For the text-containing cell, return its midpoint in (x, y) coordinate format. 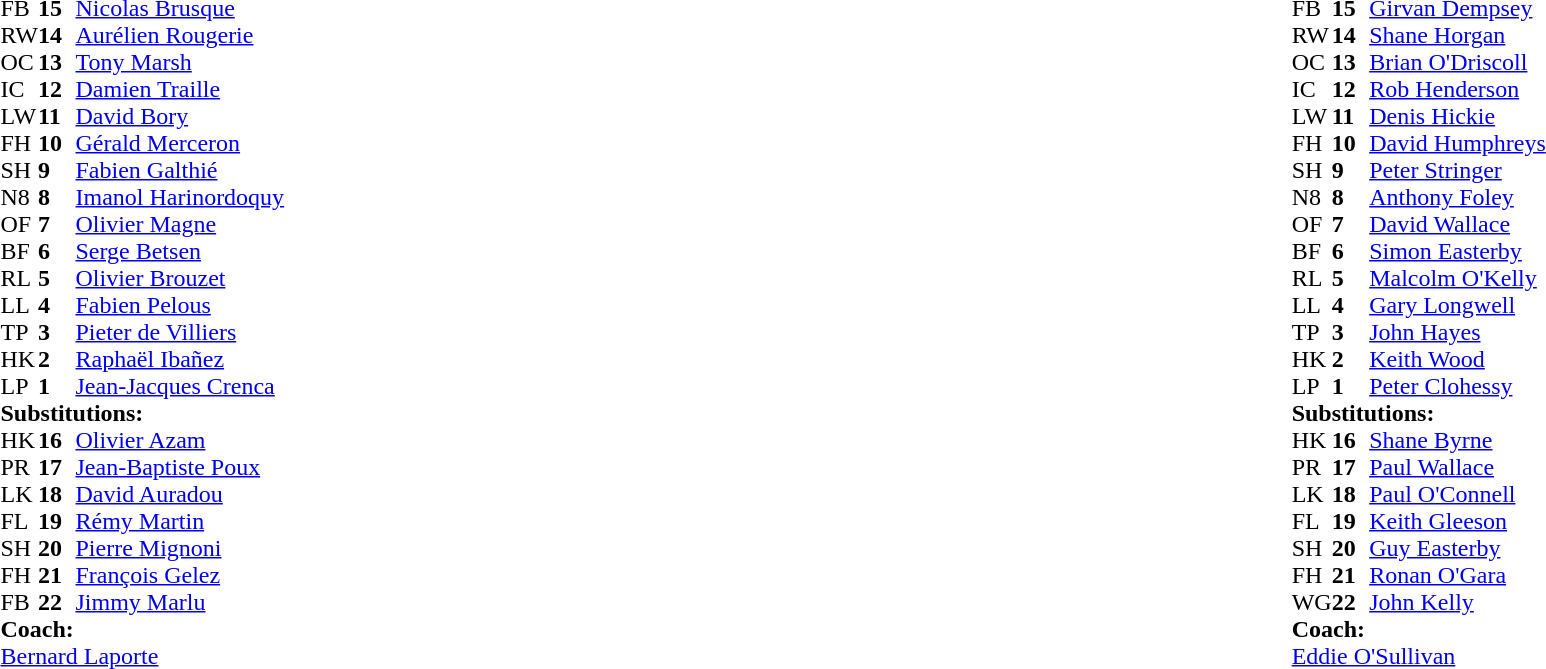
Tony Marsh (180, 62)
Paul Wallace (1458, 468)
Denis Hickie (1458, 116)
Guy Easterby (1458, 548)
Damien Traille (180, 90)
David Bory (180, 116)
Olivier Azam (180, 440)
Jimmy Marlu (180, 602)
David Humphreys (1458, 144)
WG (1312, 602)
David Wallace (1458, 224)
Imanol Harinordoquy (180, 198)
Fabien Pelous (180, 306)
Jean-Baptiste Poux (180, 468)
Olivier Brouzet (180, 278)
FB (19, 602)
Ronan O'Gara (1458, 576)
Malcolm O'Kelly (1458, 278)
Shane Horgan (1458, 36)
Raphaël Ibañez (180, 360)
Anthony Foley (1458, 198)
David Auradou (180, 494)
Keith Gleeson (1458, 522)
Pierre Mignoni (180, 548)
Peter Clohessy (1458, 386)
Brian O'Driscoll (1458, 62)
Olivier Magne (180, 224)
Gérald Merceron (180, 144)
Bernard Laporte (142, 656)
Serge Betsen (180, 252)
Peter Stringer (1458, 170)
Simon Easterby (1458, 252)
Jean-Jacques Crenca (180, 386)
John Kelly (1458, 602)
Pieter de Villiers (180, 332)
François Gelez (180, 576)
Rémy Martin (180, 522)
Aurélien Rougerie (180, 36)
John Hayes (1458, 332)
Paul O'Connell (1458, 494)
Eddie O'Sullivan (1419, 656)
Keith Wood (1458, 360)
Shane Byrne (1458, 440)
Gary Longwell (1458, 306)
Rob Henderson (1458, 90)
Fabien Galthié (180, 170)
